Identify which cell holds the provided text, then report its [X, Y] central coordinate. 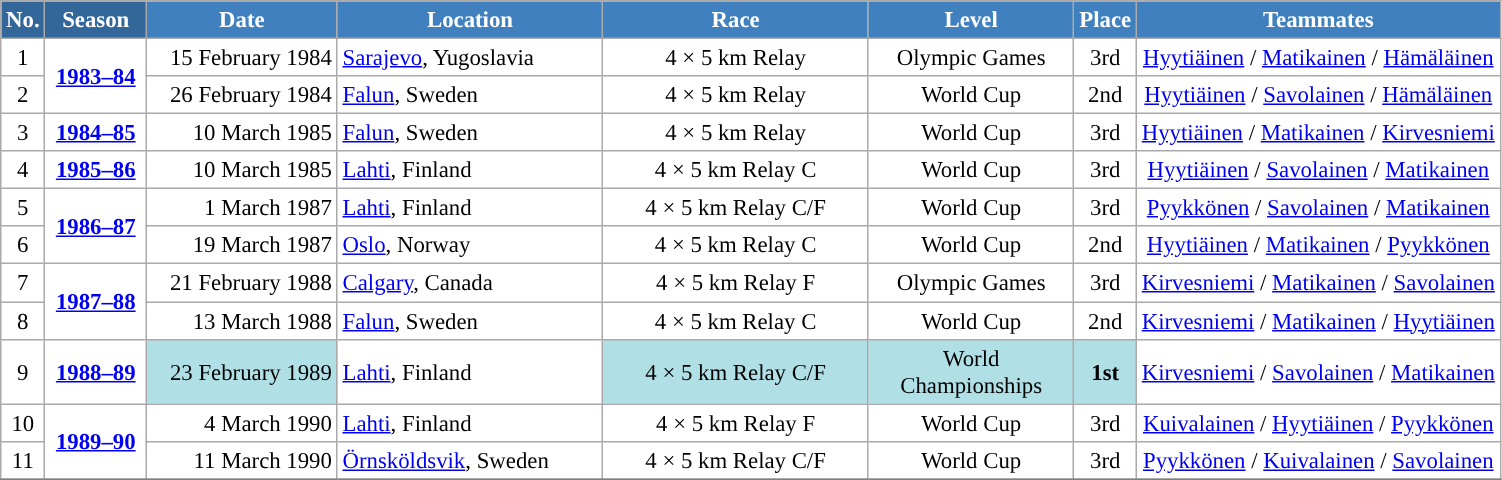
Level [971, 20]
Pyykkönen / Savolainen / Matikainen [1318, 208]
5 [23, 208]
9 [23, 372]
Hyytiäinen / Savolainen / Matikainen [1318, 170]
1983–84 [96, 76]
23 February 1989 [242, 372]
21 February 1988 [242, 283]
Teammates [1318, 20]
11 March 1990 [242, 460]
1986–87 [96, 226]
1st [1105, 372]
Calgary, Canada [470, 283]
Oslo, Norway [470, 245]
1989–90 [96, 442]
8 [23, 321]
No. [23, 20]
19 March 1987 [242, 245]
Race [736, 20]
Hyytiäinen / Matikainen / Hämäläinen [1318, 58]
1 March 1987 [242, 208]
Sarajevo, Yugoslavia [470, 58]
4 [23, 170]
10 [23, 423]
1984–85 [96, 133]
1 [23, 58]
Hyytiäinen / Savolainen / Hämäläinen [1318, 95]
Kirvesniemi / Savolainen / Matikainen [1318, 372]
Hyytiäinen / Matikainen / Kirvesniemi [1318, 133]
6 [23, 245]
Hyytiäinen / Matikainen / Pyykkönen [1318, 245]
13 March 1988 [242, 321]
11 [23, 460]
1987–88 [96, 302]
Pyykkönen / Kuivalainen / Savolainen [1318, 460]
3 [23, 133]
2 [23, 95]
15 February 1984 [242, 58]
Place [1105, 20]
Season [96, 20]
7 [23, 283]
1988–89 [96, 372]
World Championships [971, 372]
Kuivalainen / Hyytiäinen / Pyykkönen [1318, 423]
Örnsköldsvik, Sweden [470, 460]
Kirvesniemi / Matikainen / Savolainen [1318, 283]
Date [242, 20]
4 March 1990 [242, 423]
Kirvesniemi / Matikainen / Hyytiäinen [1318, 321]
1985–86 [96, 170]
26 February 1984 [242, 95]
Location [470, 20]
